Determine the (x, y) coordinate at the center of the cell enclosing the given text.  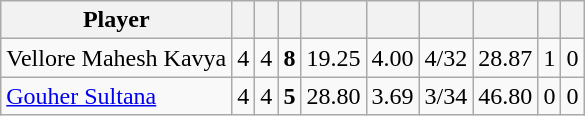
28.87 (506, 58)
Vellore Mahesh Kavya (116, 58)
4/32 (446, 58)
19.25 (334, 58)
5 (290, 96)
1 (550, 58)
3/34 (446, 96)
Gouher Sultana (116, 96)
3.69 (392, 96)
Player (116, 20)
28.80 (334, 96)
46.80 (506, 96)
8 (290, 58)
4.00 (392, 58)
